For the text-containing cell, return its midpoint in (X, Y) coordinate format. 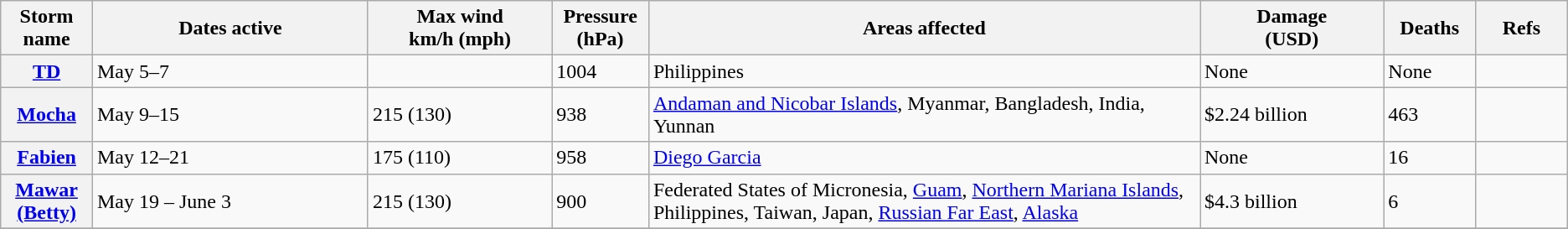
TD (47, 71)
$2.24 billion (1292, 114)
Areas affected (924, 29)
1004 (601, 71)
Storm name (47, 29)
Philippines (924, 71)
Diego Garcia (924, 158)
Pressure(hPa) (601, 29)
Mocha (47, 114)
Deaths (1430, 29)
Mawar (Betty) (47, 201)
Fabien (47, 158)
175 (110) (459, 158)
6 (1430, 201)
May 5–7 (230, 71)
900 (601, 201)
938 (601, 114)
Andaman and Nicobar Islands, Myanmar, Bangladesh, India, Yunnan (924, 114)
$4.3 billion (1292, 201)
Damage(USD) (1292, 29)
958 (601, 158)
463 (1430, 114)
May 19 – June 3 (230, 201)
May 12–21 (230, 158)
Max windkm/h (mph) (459, 29)
Refs (1521, 29)
Federated States of Micronesia, Guam, Northern Mariana Islands, Philippines, Taiwan, Japan, Russian Far East, Alaska (924, 201)
May 9–15 (230, 114)
Dates active (230, 29)
16 (1430, 158)
